Scan for the cell matching the given text and deliver its (X, Y) coordinate at center. 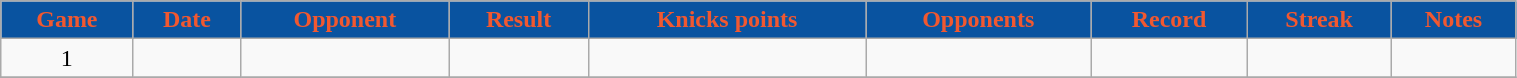
Knicks points (726, 20)
Record (1170, 20)
Date (187, 20)
Opponent (345, 20)
1 (67, 58)
Game (67, 20)
Result (519, 20)
Opponents (978, 20)
Streak (1319, 20)
Notes (1454, 20)
